Identify which cell holds the provided text, then report its [X, Y] central coordinate. 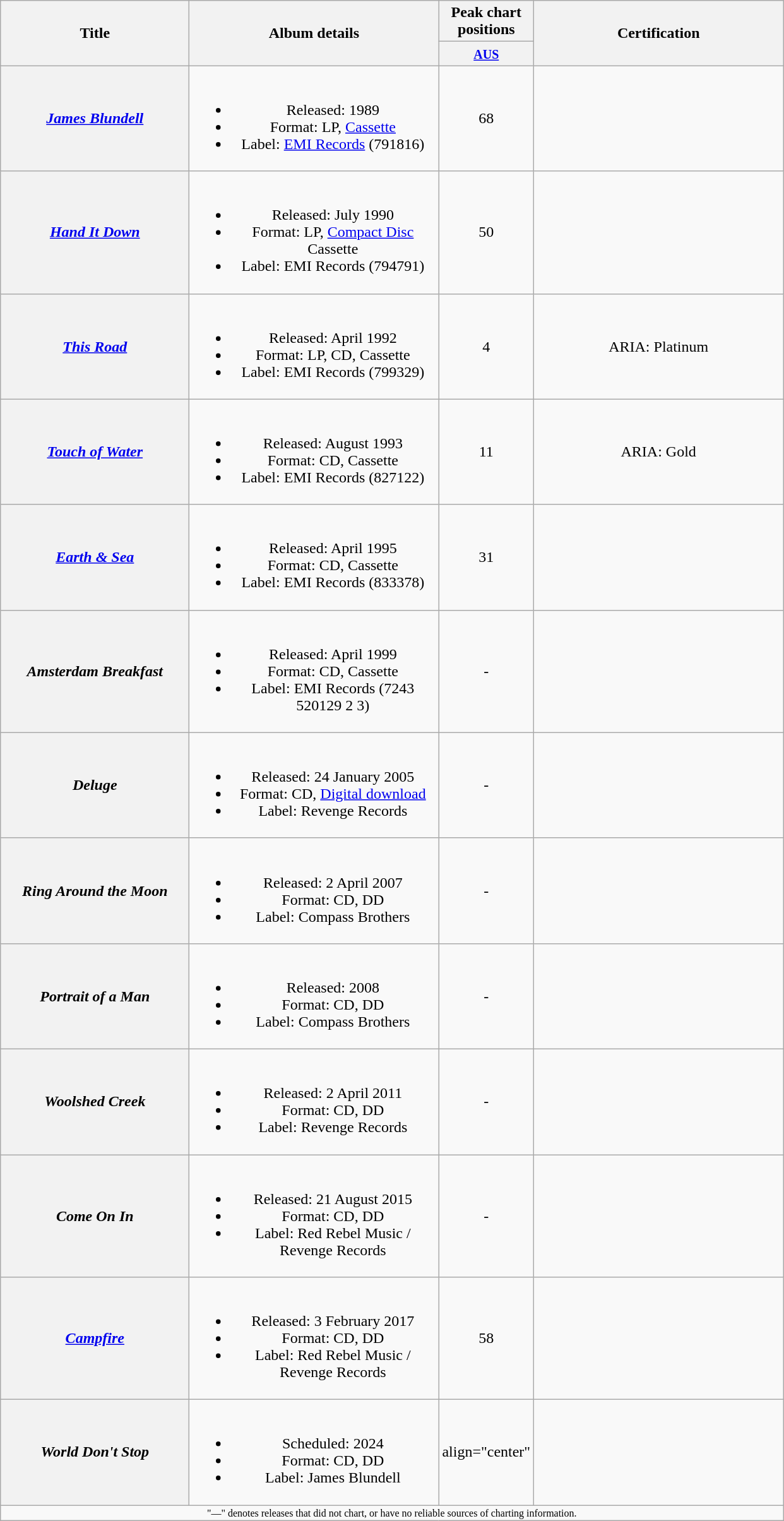
AUS [486, 54]
Woolshed Creek [95, 1101]
Earth & Sea [95, 557]
Released: 2008Format: CD, DDLabel: Compass Brothers [314, 996]
Portrait of a Man [95, 996]
Released: April 1995Format: CD, CassetteLabel: EMI Records (833378) [314, 557]
ARIA: Gold [659, 452]
11 [486, 452]
Amsterdam Breakfast [95, 671]
50 [486, 232]
Released: 2 April 2007Format: CD, DDLabel: Compass Brothers [314, 890]
Released: April 1999Format: CD, CassetteLabel: EMI Records (7243 520129 2 3) [314, 671]
Released: 3 February 2017Format: CD, DDLabel: Red Rebel Music / Revenge Records [314, 1339]
This Road [95, 346]
Released: April 1992Format: LP, CD, CassetteLabel: EMI Records (799329) [314, 346]
4 [486, 346]
31 [486, 557]
Come On In [95, 1215]
align="center" [486, 1452]
58 [486, 1339]
Peak chartpositions [486, 21]
Released: July 1990Format: LP, Compact Disc CassetteLabel: EMI Records (794791) [314, 232]
Released: August 1993Format: CD, CassetteLabel: EMI Records (827122) [314, 452]
Released: 21 August 2015Format: CD, DDLabel: Red Rebel Music / Revenge Records [314, 1215]
68 [486, 119]
Released: 2 April 2011Format: CD, DDLabel: Revenge Records [314, 1101]
Title [95, 33]
Deluge [95, 785]
Ring Around the Moon [95, 890]
Released: 1989Format: LP, CassetteLabel: EMI Records (791816) [314, 119]
James Blundell [95, 119]
World Don't Stop [95, 1452]
Campfire [95, 1339]
"—" denotes releases that did not chart, or have no reliable sources of charting information. [392, 1513]
Certification [659, 33]
Released: 24 January 2005Format: CD, Digital downloadLabel: Revenge Records [314, 785]
ARIA: Platinum [659, 346]
Scheduled: 2024Format: CD, DDLabel: James Blundell [314, 1452]
Album details [314, 33]
Touch of Water [95, 452]
Hand It Down [95, 232]
